Extract the (X, Y) coordinate from the center of the cell holding the provided text.  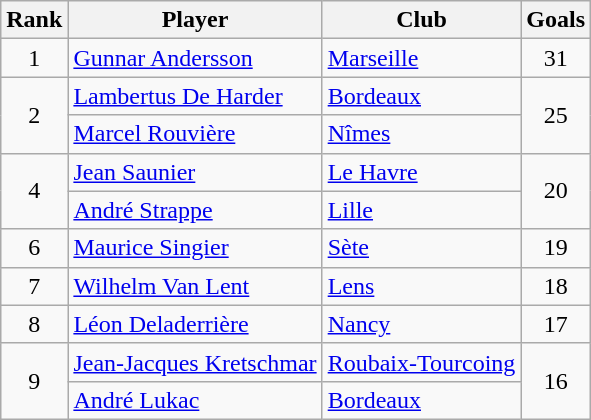
Nîmes (422, 134)
Roubaix-Tourcoing (422, 362)
Lille (422, 210)
Rank (34, 20)
9 (34, 381)
Lambertus De Harder (195, 96)
25 (556, 115)
Le Havre (422, 172)
Wilhelm Van Lent (195, 286)
Marseille (422, 58)
Jean Saunier (195, 172)
6 (34, 248)
7 (34, 286)
18 (556, 286)
4 (34, 191)
8 (34, 324)
André Lukac (195, 400)
31 (556, 58)
Lens (422, 286)
Player (195, 20)
Léon Deladerrière (195, 324)
Gunnar Andersson (195, 58)
Club (422, 20)
16 (556, 381)
2 (34, 115)
Maurice Singier (195, 248)
Jean-Jacques Kretschmar (195, 362)
19 (556, 248)
1 (34, 58)
Marcel Rouvière (195, 134)
Sète (422, 248)
André Strappe (195, 210)
Goals (556, 20)
20 (556, 191)
17 (556, 324)
Nancy (422, 324)
